Return [X, Y] of the center of cell containing provided text 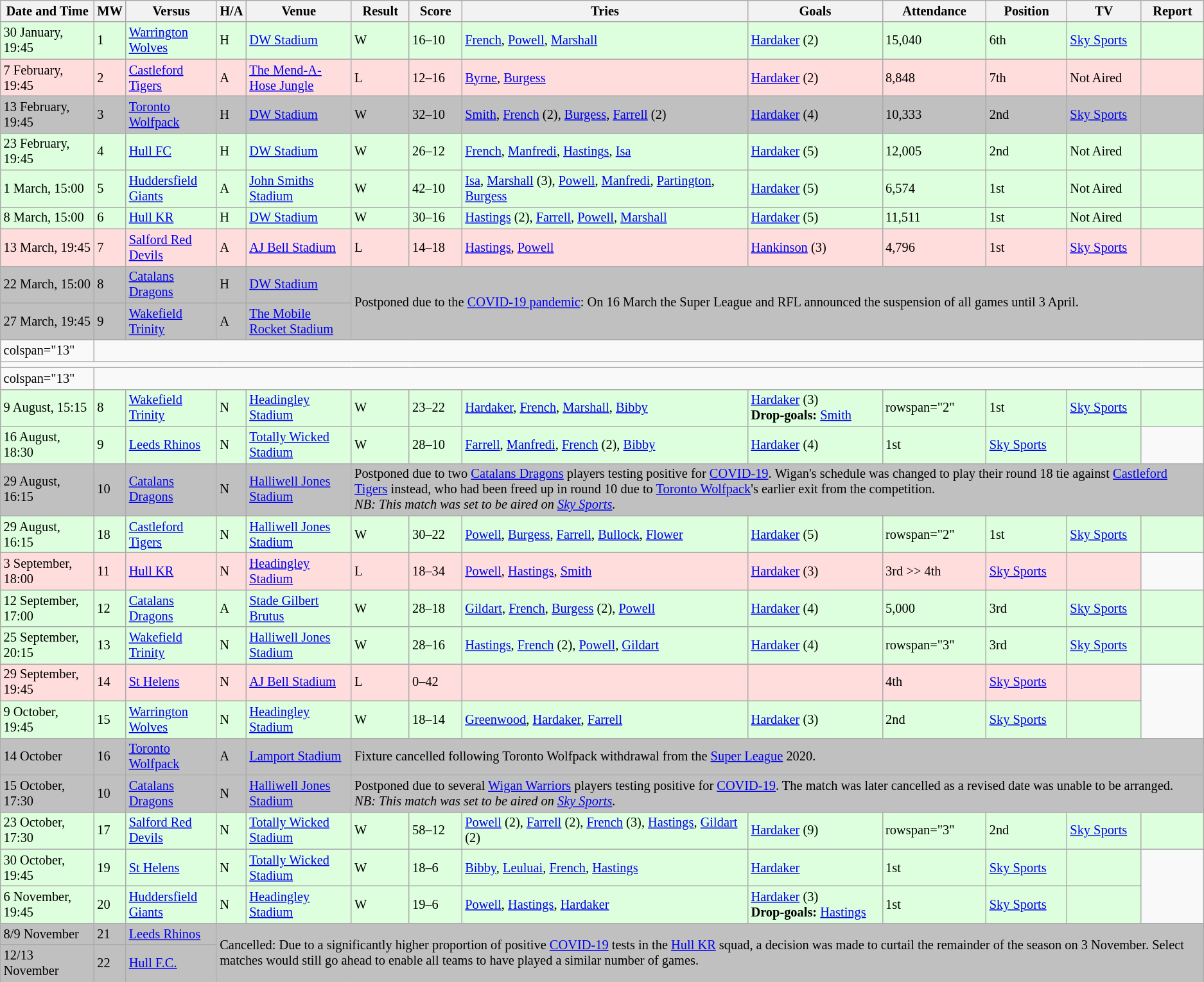
14 October [48, 757]
22 [109, 963]
26–12 [435, 152]
Farrell, Manfredi, French (2), Bibby [605, 445]
Hull FC [171, 152]
Stade Gilbert Brutus [299, 608]
5 [109, 189]
Gildart, French, Burgess (2), Powell [605, 608]
30 October, 19:45 [48, 868]
16 [109, 757]
Hardaker, French, Marshall, Bibby [605, 408]
French, Powell, Marshall [605, 40]
Hastings (2), Farrell, Powell, Marshall [605, 218]
12,005 [934, 152]
Powell, Burgess, Farrell, Bullock, Flower [605, 534]
4th [934, 682]
Hull F.C. [171, 963]
Versus [171, 11]
3rd >> 4th [934, 571]
12–16 [435, 78]
8 March, 15:00 [48, 218]
Powell (2), Farrell (2), French (3), Hastings, Gildart (2) [605, 830]
3 [109, 114]
Byrne, Burgess [605, 78]
3 September, 18:00 [48, 571]
The Mend-A-Hose Jungle [299, 78]
4 [109, 152]
1 [109, 40]
8/9 November [48, 934]
18–34 [435, 571]
6 November, 19:45 [48, 904]
Powell, Hastings, Hardaker [605, 904]
Powell, Hastings, Smith [605, 571]
H/A [231, 11]
19–6 [435, 904]
23 October, 17:30 [48, 830]
4,796 [934, 247]
Hardaker (3)Drop-goals: Hastings [816, 904]
Hardaker (3)Drop-goals: Smith [816, 408]
28–18 [435, 608]
12 September, 17:00 [48, 608]
Hankinson (3) [816, 247]
8,848 [934, 78]
21 [109, 934]
15 [109, 719]
58–12 [435, 830]
9 October, 19:45 [48, 719]
6th [1027, 40]
7 February, 19:45 [48, 78]
18–6 [435, 868]
Hastings, French (2), Powell, Gildart [605, 645]
French, Manfredi, Hastings, Isa [605, 152]
23–22 [435, 408]
Bibby, Leuluai, French, Hastings [605, 868]
30 January, 19:45 [48, 40]
Hardaker (9) [816, 830]
John Smiths Stadium [299, 189]
Score [435, 11]
0–42 [435, 682]
13 February, 19:45 [48, 114]
30–22 [435, 534]
10,333 [934, 114]
Attendance [934, 11]
Lamport Stadium [299, 757]
6,574 [934, 189]
1 March, 15:00 [48, 189]
Hardaker [816, 868]
18–14 [435, 719]
Hastings, Powell [605, 247]
6 [109, 218]
The Mobile Rocket Stadium [299, 321]
MW [109, 11]
28–16 [435, 645]
20 [109, 904]
Venue [299, 11]
Fixture cancelled following Toronto Wolfpack withdrawal from the Super League 2020. [778, 757]
29 September, 19:45 [48, 682]
Tries [605, 11]
16–10 [435, 40]
19 [109, 868]
Goals [816, 11]
13 [109, 645]
5,000 [934, 608]
Date and Time [48, 11]
Smith, French (2), Burgess, Farrell (2) [605, 114]
2 [109, 78]
23 February, 19:45 [48, 152]
Report [1173, 11]
22 March, 15:00 [48, 285]
32–10 [435, 114]
28–10 [435, 445]
Postponed due to the COVID-19 pandemic: On 16 March the Super League and RFL announced the suspension of all games until 3 April. [778, 303]
15 October, 17:30 [48, 793]
Isa, Marshall (3), Powell, Manfredi, Partington, Burgess [605, 189]
12/13 November [48, 963]
27 March, 19:45 [48, 321]
Result [380, 11]
18 [109, 534]
11 [109, 571]
11,511 [934, 218]
17 [109, 830]
42–10 [435, 189]
30–16 [435, 218]
TV [1103, 11]
15,040 [934, 40]
Position [1027, 11]
Greenwood, Hardaker, Farrell [605, 719]
14–18 [435, 247]
13 March, 19:45 [48, 247]
9 August, 15:15 [48, 408]
12 [109, 608]
7 [109, 247]
16 August, 18:30 [48, 445]
25 September, 20:15 [48, 645]
14 [109, 682]
7th [1027, 78]
